Output the [x, y] coordinate of the center of the cell containing the given text.  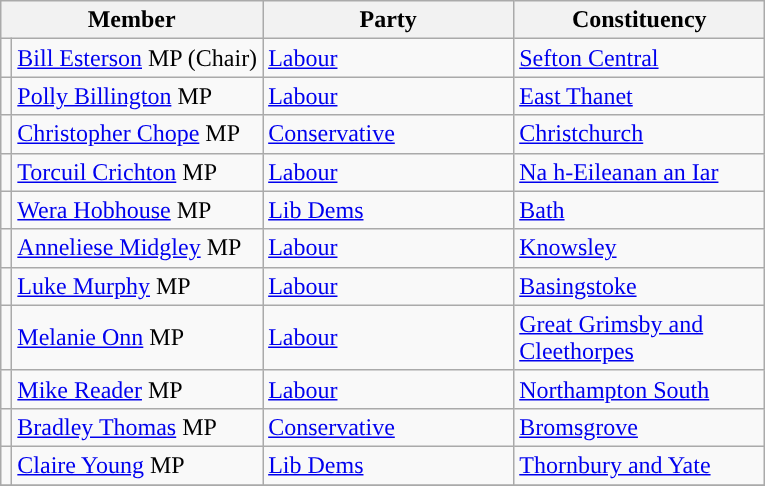
Sefton Central [640, 58]
Thornbury and Yate [640, 465]
Mike Reader MP [138, 389]
Member [132, 20]
Basingstoke [640, 286]
Bill Esterson MP (Chair) [138, 58]
Bath [640, 210]
Na h-Eileanan an Iar [640, 172]
Bromsgrove [640, 427]
Wera Hobhouse MP [138, 210]
Party [388, 20]
Great Grimsby and Cleethorpes [640, 338]
Melanie Onn MP [138, 338]
Polly Billington MP [138, 96]
East Thanet [640, 96]
Claire Young MP [138, 465]
Bradley Thomas MP [138, 427]
Luke Murphy MP [138, 286]
Christopher Chope MP [138, 134]
Knowsley [640, 248]
Torcuil Crichton MP [138, 172]
Anneliese Midgley MP [138, 248]
Northampton South [640, 389]
Constituency [640, 20]
Christchurch [640, 134]
